Output the (X, Y) coordinate of the center of the cell containing the given text.  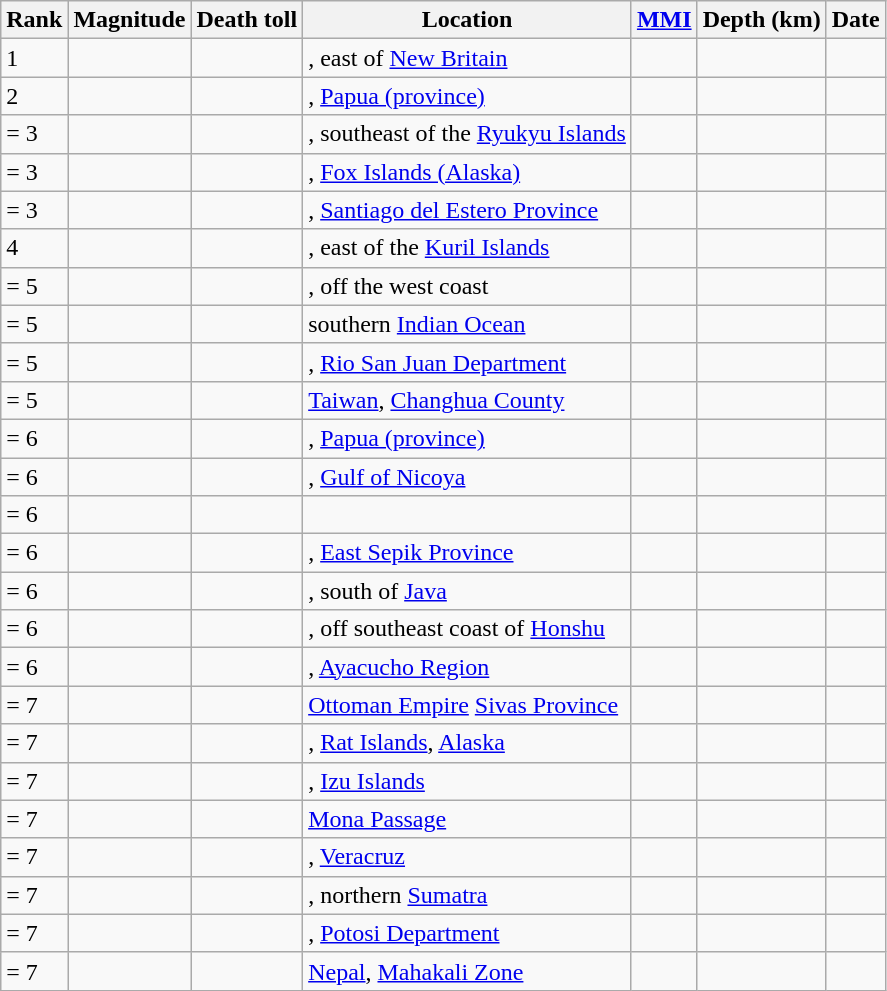
, Veracruz (468, 857)
1 (34, 58)
, northern Sumatra (468, 895)
Depth (km) (762, 20)
2 (34, 96)
, east of the Kuril Islands (468, 248)
Date (856, 20)
, Ayacucho Region (468, 667)
, southeast of the Ryukyu Islands (468, 134)
, Rio San Juan Department (468, 362)
Ottoman Empire Sivas Province (468, 705)
, south of Java (468, 591)
, off the west coast (468, 286)
Death toll (247, 20)
, Santiago del Estero Province (468, 210)
Rank (34, 20)
, East Sepik Province (468, 553)
, Potosi Department (468, 933)
Taiwan, Changhua County (468, 400)
Location (468, 20)
, Gulf of Nicoya (468, 477)
Mona Passage (468, 819)
Nepal, Mahakali Zone (468, 971)
MMI (664, 20)
, Rat Islands, Alaska (468, 743)
, east of New Britain (468, 58)
southern Indian Ocean (468, 324)
, Fox Islands (Alaska) (468, 172)
, off southeast coast of Honshu (468, 629)
Magnitude (130, 20)
4 (34, 248)
, Izu Islands (468, 781)
